Pinpoint the cell where the given text exists, returning its [X, Y] midpoint coordinate. 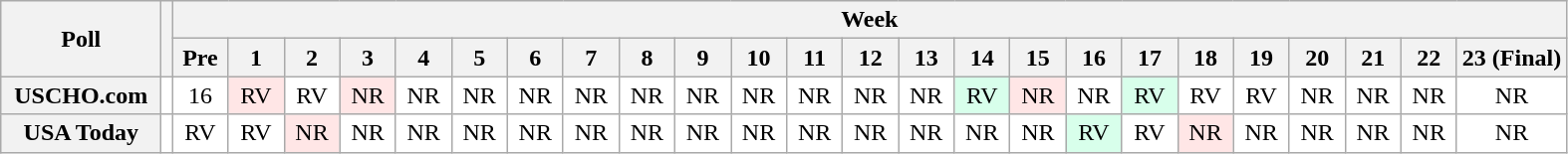
8 [647, 58]
Pre [200, 58]
14 [982, 58]
7 [591, 58]
4 [423, 58]
18 [1205, 58]
22 [1429, 58]
Poll [82, 39]
USA Today [82, 133]
3 [368, 58]
21 [1373, 58]
USCHO.com [82, 95]
6 [535, 58]
10 [759, 58]
1 [256, 58]
19 [1261, 58]
Week [870, 20]
5 [479, 58]
11 [815, 58]
9 [702, 58]
20 [1317, 58]
23 (Final) [1511, 58]
15 [1038, 58]
17 [1150, 58]
13 [926, 58]
2 [312, 58]
12 [871, 58]
